Return the (x, y) coordinate for the center point of the cell that contains the specified text.  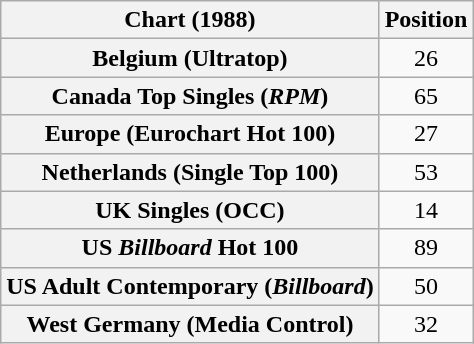
Europe (Eurochart Hot 100) (190, 134)
US Adult Contemporary (Billboard) (190, 286)
Canada Top Singles (RPM) (190, 96)
50 (426, 286)
West Germany (Media Control) (190, 324)
32 (426, 324)
65 (426, 96)
UK Singles (OCC) (190, 210)
53 (426, 172)
US Billboard Hot 100 (190, 248)
89 (426, 248)
Netherlands (Single Top 100) (190, 172)
14 (426, 210)
26 (426, 58)
27 (426, 134)
Chart (1988) (190, 20)
Belgium (Ultratop) (190, 58)
Position (426, 20)
